Return (x, y) of the center of cell containing provided text 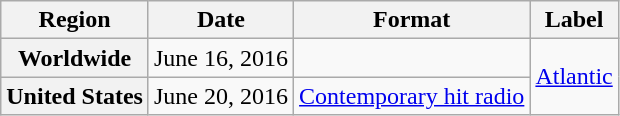
Atlantic (574, 77)
June 20, 2016 (220, 96)
Worldwide (75, 58)
Region (75, 20)
Format (412, 20)
June 16, 2016 (220, 58)
Date (220, 20)
Contemporary hit radio (412, 96)
United States (75, 96)
Label (574, 20)
